Pinpoint the cell where the given text exists, returning its (x, y) midpoint coordinate. 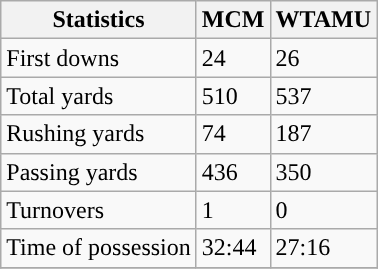
Statistics (99, 20)
MCM (233, 20)
537 (324, 96)
27:16 (324, 248)
26 (324, 58)
Turnovers (99, 210)
Rushing yards (99, 134)
Time of possession (99, 248)
436 (233, 172)
74 (233, 134)
First downs (99, 58)
1 (233, 210)
350 (324, 172)
WTAMU (324, 20)
187 (324, 134)
510 (233, 96)
Passing yards (99, 172)
32:44 (233, 248)
Total yards (99, 96)
24 (233, 58)
0 (324, 210)
